For the text-containing cell, return its midpoint in [X, Y] coordinate format. 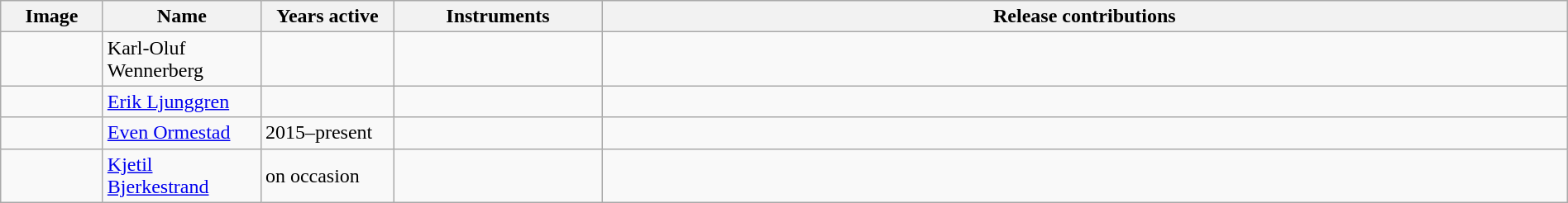
Years active [327, 17]
Karl-Oluf Wennerberg [182, 59]
on occasion [327, 175]
Erik Ljunggren [182, 101]
Image [52, 17]
Even Ormestad [182, 133]
Release contributions [1085, 17]
2015–present [327, 133]
Instruments [498, 17]
Name [182, 17]
Kjetil Bjerkestrand [182, 175]
